Pinpoint the cell where the given text exists, returning its (x, y) midpoint coordinate. 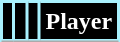
Player (78, 22)
